Find where the given text appears and provide that cell's center as [x, y] coordinate. 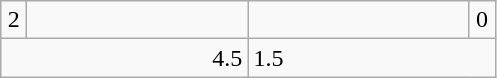
0 [482, 20]
1.5 [372, 58]
2 [14, 20]
4.5 [124, 58]
